Return the (x, y) coordinate for the center point of the cell that contains the specified text.  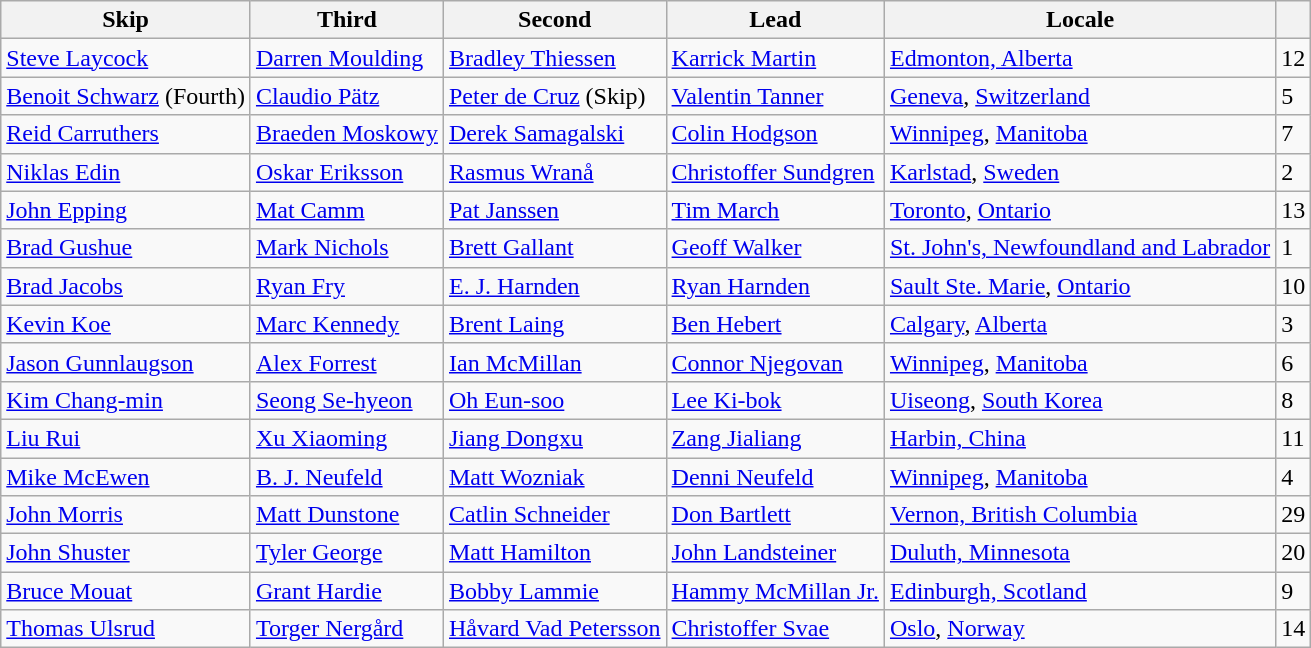
Valentin Tanner (775, 96)
Ryan Harnden (775, 286)
John Epping (126, 210)
Kevin Koe (126, 324)
20 (1294, 553)
Ian McMillan (554, 362)
Lee Ki-bok (775, 400)
Benoit Schwarz (Fourth) (126, 96)
Matt Dunstone (346, 515)
2 (1294, 172)
St. John's, Newfoundland and Labrador (1080, 248)
Christoffer Sundgren (775, 172)
Kim Chang-min (126, 400)
Karlstad, Sweden (1080, 172)
Torger Nergård (346, 629)
Geneva, Switzerland (1080, 96)
Edinburgh, Scotland (1080, 591)
Bruce Mouat (126, 591)
Alex Forrest (346, 362)
Skip (126, 20)
Brent Laing (554, 324)
29 (1294, 515)
John Landsteiner (775, 553)
Sault Ste. Marie, Ontario (1080, 286)
Colin Hodgson (775, 134)
John Morris (126, 515)
Darren Moulding (346, 58)
Claudio Pätz (346, 96)
John Shuster (126, 553)
Edmonton, Alberta (1080, 58)
Oslo, Norway (1080, 629)
Peter de Cruz (Skip) (554, 96)
Thomas Ulsrud (126, 629)
13 (1294, 210)
Braeden Moskowy (346, 134)
Brett Gallant (554, 248)
Third (346, 20)
Tyler George (346, 553)
Lead (775, 20)
Vernon, British Columbia (1080, 515)
9 (1294, 591)
6 (1294, 362)
Uiseong, South Korea (1080, 400)
12 (1294, 58)
Bradley Thiessen (554, 58)
Pat Janssen (554, 210)
14 (1294, 629)
Håvard Vad Petersson (554, 629)
11 (1294, 438)
Xu Xiaoming (346, 438)
Catlin Schneider (554, 515)
B. J. Neufeld (346, 477)
Matt Hamilton (554, 553)
Brad Jacobs (126, 286)
Jason Gunnlaugson (126, 362)
Oh Eun-soo (554, 400)
Steve Laycock (126, 58)
Christoffer Svae (775, 629)
Karrick Martin (775, 58)
Denni Neufeld (775, 477)
Don Bartlett (775, 515)
Duluth, Minnesota (1080, 553)
Rasmus Wranå (554, 172)
1 (1294, 248)
Liu Rui (126, 438)
Locale (1080, 20)
Second (554, 20)
3 (1294, 324)
Brad Gushue (126, 248)
Geoff Walker (775, 248)
Grant Hardie (346, 591)
Derek Samagalski (554, 134)
Connor Njegovan (775, 362)
Reid Carruthers (126, 134)
Oskar Eriksson (346, 172)
7 (1294, 134)
Hammy McMillan Jr. (775, 591)
Harbin, China (1080, 438)
Mat Camm (346, 210)
Mark Nichols (346, 248)
Ryan Fry (346, 286)
Toronto, Ontario (1080, 210)
Niklas Edin (126, 172)
Matt Wozniak (554, 477)
10 (1294, 286)
Seong Se-hyeon (346, 400)
4 (1294, 477)
5 (1294, 96)
Zang Jialiang (775, 438)
Mike McEwen (126, 477)
8 (1294, 400)
Marc Kennedy (346, 324)
Ben Hebert (775, 324)
Tim March (775, 210)
Bobby Lammie (554, 591)
E. J. Harnden (554, 286)
Calgary, Alberta (1080, 324)
Jiang Dongxu (554, 438)
